Locate the cell with the specified text and output its [x, y] center coordinate. 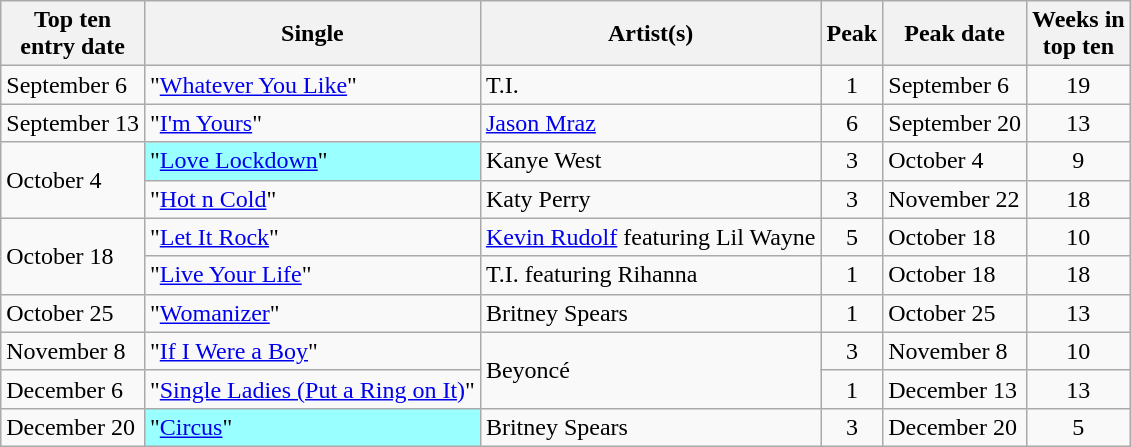
Peak date [955, 34]
"Single Ladies (Put a Ring on It)" [312, 389]
September 20 [955, 123]
December 13 [955, 389]
November 22 [955, 199]
Single [312, 34]
Weeks intop ten [1078, 34]
6 [852, 123]
"Love Lockdown" [312, 161]
T.I. [650, 85]
"Hot n Cold" [312, 199]
Beyoncé [650, 370]
Peak [852, 34]
"If I Were a Boy" [312, 351]
Jason Mraz [650, 123]
19 [1078, 85]
Kevin Rudolf featuring Lil Wayne [650, 237]
"Womanizer" [312, 313]
"Let It Rock" [312, 237]
Artist(s) [650, 34]
Kanye West [650, 161]
9 [1078, 161]
September 13 [73, 123]
Top tenentry date [73, 34]
Katy Perry [650, 199]
December 6 [73, 389]
T.I. featuring Rihanna [650, 275]
"Circus" [312, 427]
"Whatever You Like" [312, 85]
"Live Your Life" [312, 275]
"I'm Yours" [312, 123]
